Search for the cell housing the specified text and yield its [x, y] center coordinate. 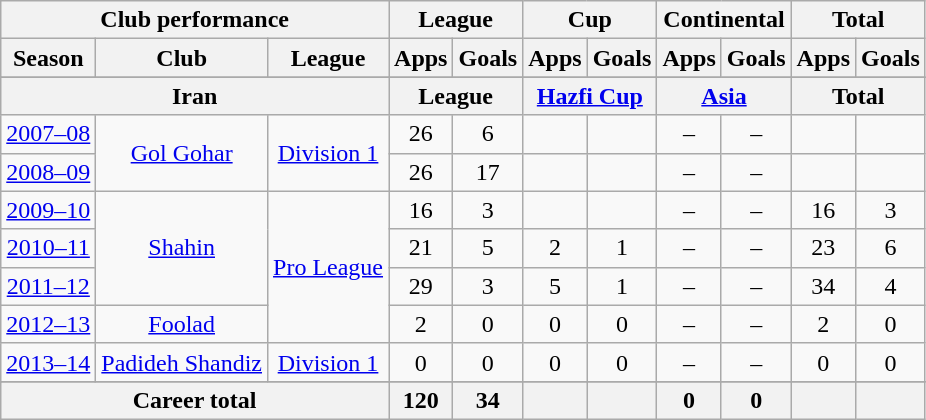
2007–08 [48, 134]
Hazfi Cup [590, 96]
Career total [195, 400]
120 [421, 400]
Club [182, 58]
Asia [724, 96]
Continental [724, 20]
Pro League [328, 267]
Padideh Shandiz [182, 362]
Iran [195, 96]
Cup [590, 20]
2009–10 [48, 210]
2011–12 [48, 286]
Shahin [182, 248]
2013–14 [48, 362]
Foolad [182, 324]
2008–09 [48, 172]
2012–13 [48, 324]
Gol Gohar [182, 153]
4 [891, 286]
2010–11 [48, 248]
17 [488, 172]
Club performance [195, 20]
23 [823, 248]
21 [421, 248]
29 [421, 286]
Season [48, 58]
